Provide the [X, Y] coordinate of the cell's center where the given text is located.  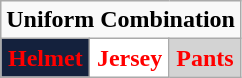
Helmet [46, 58]
Jersey [130, 58]
Uniform Combination [121, 20]
Pants [204, 58]
